Pinpoint the cell where the given text exists, returning its [x, y] midpoint coordinate. 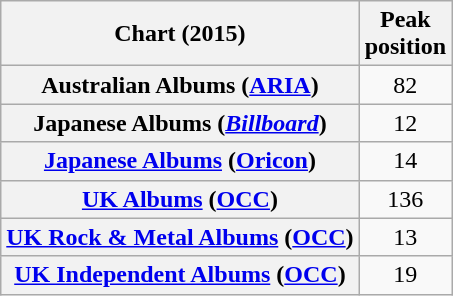
136 [405, 199]
Chart (2015) [180, 34]
14 [405, 161]
Japanese Albums (Billboard) [180, 123]
Japanese Albums (Oricon) [180, 161]
UK Albums (OCC) [180, 199]
13 [405, 237]
82 [405, 85]
12 [405, 123]
Australian Albums (ARIA) [180, 85]
UK Rock & Metal Albums (OCC) [180, 237]
19 [405, 275]
UK Independent Albums (OCC) [180, 275]
Peak position [405, 34]
